Detect which cell encompasses the target text, then output its [X, Y] center coordinate. 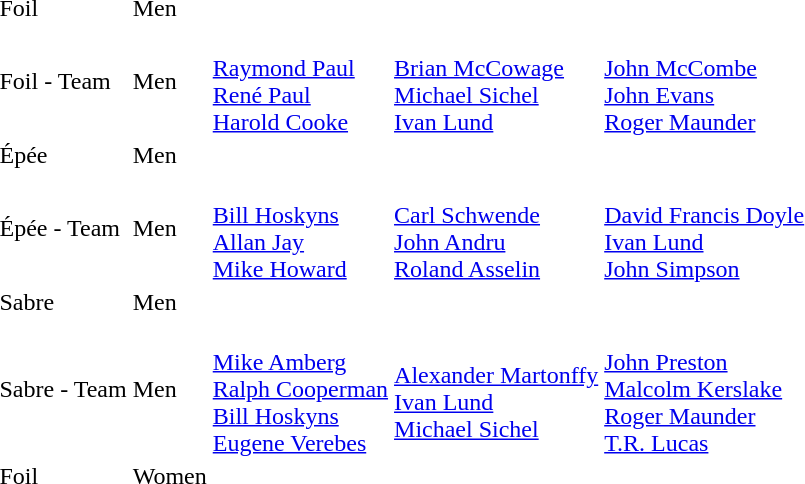
Raymond PaulRené PaulHarold Cooke [300, 82]
Bill HoskynsAllan JayMike Howard [300, 228]
Brian McCowageMichael SichelIvan Lund [496, 82]
Carl SchwendeJohn AndruRoland Asselin [496, 228]
Alexander MartonffyIvan LundMichael Sichel [496, 389]
Mike AmbergRalph CoopermanBill HoskynsEugene Verebes [300, 389]
